Find where the given text appears and provide that cell's center as (X, Y) coordinate. 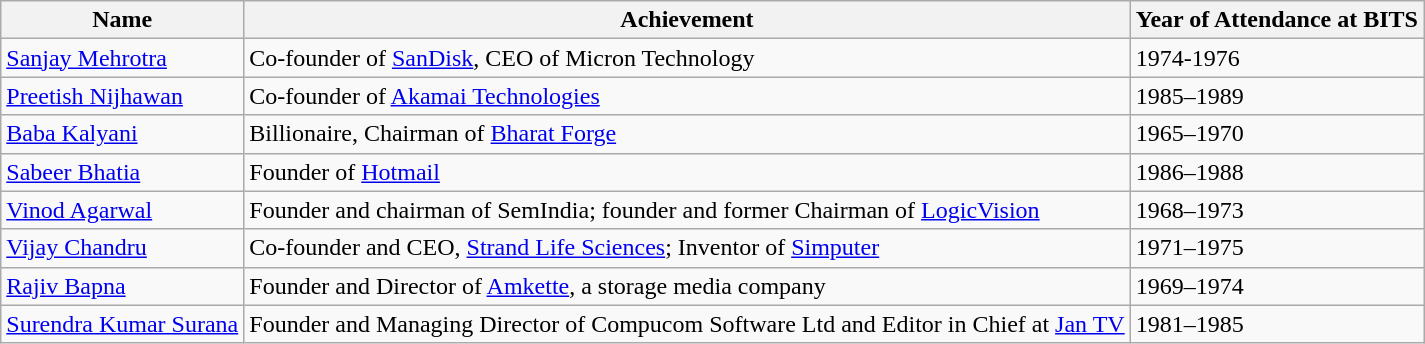
Founder of Hotmail (687, 172)
Achievement (687, 20)
Rajiv Bapna (122, 286)
Preetish Nijhawan (122, 96)
Co-founder and CEO, Strand Life Sciences; Inventor of Simputer (687, 248)
Co-founder of SanDisk, CEO of Micron Technology (687, 58)
1969–1974 (1276, 286)
Sabeer Bhatia (122, 172)
1986–1988 (1276, 172)
Baba Kalyani (122, 134)
Billionaire, Chairman of Bharat Forge (687, 134)
Founder and Director of Amkette, a storage media company (687, 286)
Founder and chairman of SemIndia; founder and former Chairman of LogicVision (687, 210)
1974-1976 (1276, 58)
Year of Attendance at BITS (1276, 20)
1965–1970 (1276, 134)
1968–1973 (1276, 210)
1985–1989 (1276, 96)
Founder and Managing Director of Compucom Software Ltd and Editor in Chief at Jan TV (687, 324)
Sanjay Mehrotra (122, 58)
1981–1985 (1276, 324)
Surendra Kumar Surana (122, 324)
Vinod Agarwal (122, 210)
Name (122, 20)
Vijay Chandru (122, 248)
1971–1975 (1276, 248)
Co-founder of Akamai Technologies (687, 96)
